Search for the cell housing the specified text and yield its (x, y) center coordinate. 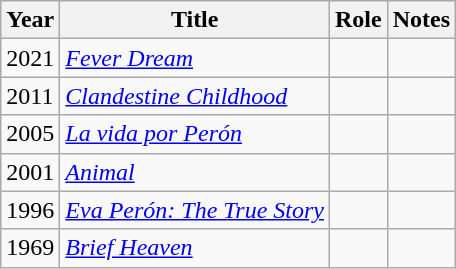
Eva Perón: The True Story (195, 210)
Animal (195, 172)
Year (30, 20)
2011 (30, 96)
Fever Dream (195, 58)
2021 (30, 58)
Notes (421, 20)
La vida por Perón (195, 134)
1996 (30, 210)
Clandestine Childhood (195, 96)
Role (359, 20)
2005 (30, 134)
1969 (30, 248)
2001 (30, 172)
Title (195, 20)
Brief Heaven (195, 248)
